Pinpoint the cell where the given text exists, returning its [x, y] midpoint coordinate. 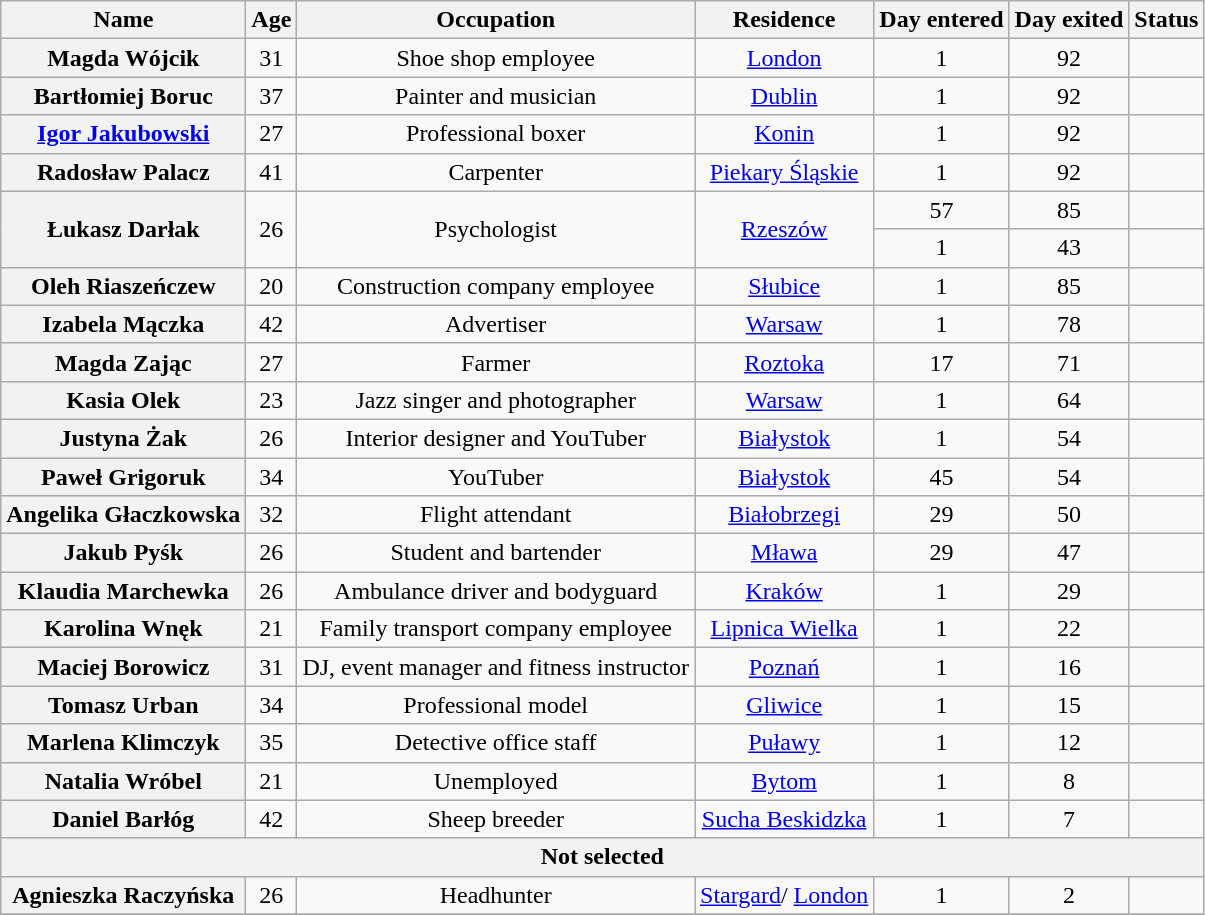
YouTuber [496, 477]
Professional boxer [496, 134]
Radosław Palacz [124, 172]
Białobrzegi [784, 515]
Mława [784, 553]
Farmer [496, 362]
Jazz singer and photographer [496, 400]
45 [942, 477]
Bartłomiej Boruc [124, 96]
22 [1069, 629]
Jakub Pyśk [124, 553]
Karolina Wnęk [124, 629]
8 [1069, 781]
Gliwice [784, 705]
Sucha Beskidzka [784, 819]
Paweł Grigoruk [124, 477]
DJ, event manager and fitness instructor [496, 667]
32 [272, 515]
Student and bartender [496, 553]
Sheep breeder [496, 819]
Day entered [942, 20]
Occupation [496, 20]
Justyna Żak [124, 438]
Flight attendant [496, 515]
2 [1069, 895]
Carpenter [496, 172]
7 [1069, 819]
23 [272, 400]
78 [1069, 324]
Łukasz Darłak [124, 229]
Lipnica Wielka [784, 629]
Maciej Borowicz [124, 667]
Agnieszka Raczyńska [124, 895]
15 [1069, 705]
Headhunter [496, 895]
Advertiser [496, 324]
Poznań [784, 667]
Day exited [1069, 20]
Psychologist [496, 229]
43 [1069, 248]
Construction company employee [496, 286]
20 [272, 286]
Klaudia Marchewka [124, 591]
57 [942, 210]
Dublin [784, 96]
Igor Jakubowski [124, 134]
Słubice [784, 286]
Interior designer and YouTuber [496, 438]
Not selected [602, 857]
Family transport company employee [496, 629]
71 [1069, 362]
47 [1069, 553]
Tomasz Urban [124, 705]
35 [272, 743]
Bytom [784, 781]
Kasia Olek [124, 400]
Magda Wójcik [124, 58]
Ambulance driver and bodyguard [496, 591]
Piekary Śląskie [784, 172]
16 [1069, 667]
Daniel Barłóg [124, 819]
Name [124, 20]
Residence [784, 20]
Marlena Klimczyk [124, 743]
50 [1069, 515]
London [784, 58]
Status [1166, 20]
37 [272, 96]
Detective office staff [496, 743]
17 [942, 362]
Angelika Głaczkowska [124, 515]
Stargard/ London [784, 895]
Oleh Riaszeńczew [124, 286]
Professional model [496, 705]
12 [1069, 743]
Izabela Mączka [124, 324]
Magda Zając [124, 362]
64 [1069, 400]
Shoe shop employee [496, 58]
Painter and musician [496, 96]
Konin [784, 134]
Unemployed [496, 781]
Natalia Wróbel [124, 781]
Roztoka [784, 362]
Kraków [784, 591]
Puławy [784, 743]
41 [272, 172]
Age [272, 20]
Rzeszów [784, 229]
